Output the (x, y) coordinate of the center of the cell containing the given text.  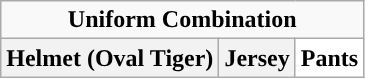
Uniform Combination (182, 20)
Pants (329, 58)
Jersey (257, 58)
Helmet (Oval Tiger) (110, 58)
